Search for the cell housing the specified text and yield its [X, Y] center coordinate. 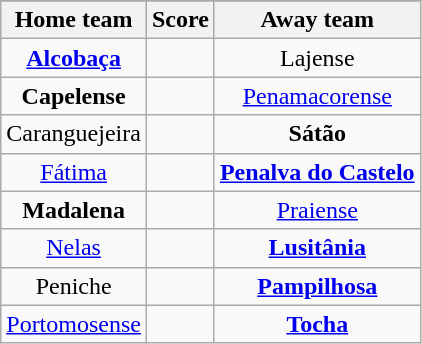
Home team [74, 20]
Away team [317, 20]
Capelense [74, 96]
Portomosense [74, 324]
Penalva do Castelo [317, 172]
Praiense [317, 210]
Madalena [74, 210]
Lusitânia [317, 248]
Nelas [74, 248]
Alcobaça [74, 58]
Caranguejeira [74, 134]
Fátima [74, 172]
Penamacorense [317, 96]
Tocha [317, 324]
Sátão [317, 134]
Score [180, 20]
Pampilhosa [317, 286]
Peniche [74, 286]
Lajense [317, 58]
